Return (x, y) of the center of cell containing provided text 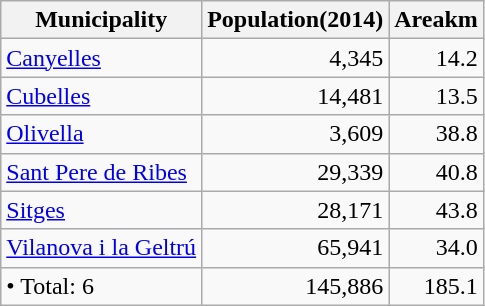
Municipality (102, 20)
28,171 (296, 210)
Olivella (102, 134)
14.2 (436, 58)
185.1 (436, 286)
Sant Pere de Ribes (102, 172)
Population(2014) (296, 20)
14,481 (296, 96)
38.8 (436, 134)
40.8 (436, 172)
Sitges (102, 210)
13.5 (436, 96)
Canyelles (102, 58)
4,345 (296, 58)
29,339 (296, 172)
43.8 (436, 210)
145,886 (296, 286)
• Total: 6 (102, 286)
3,609 (296, 134)
Cubelles (102, 96)
34.0 (436, 248)
Areakm (436, 20)
Vilanova i la Geltrú (102, 248)
65,941 (296, 248)
